Output the (x, y) coordinate of the center of the cell containing the given text.  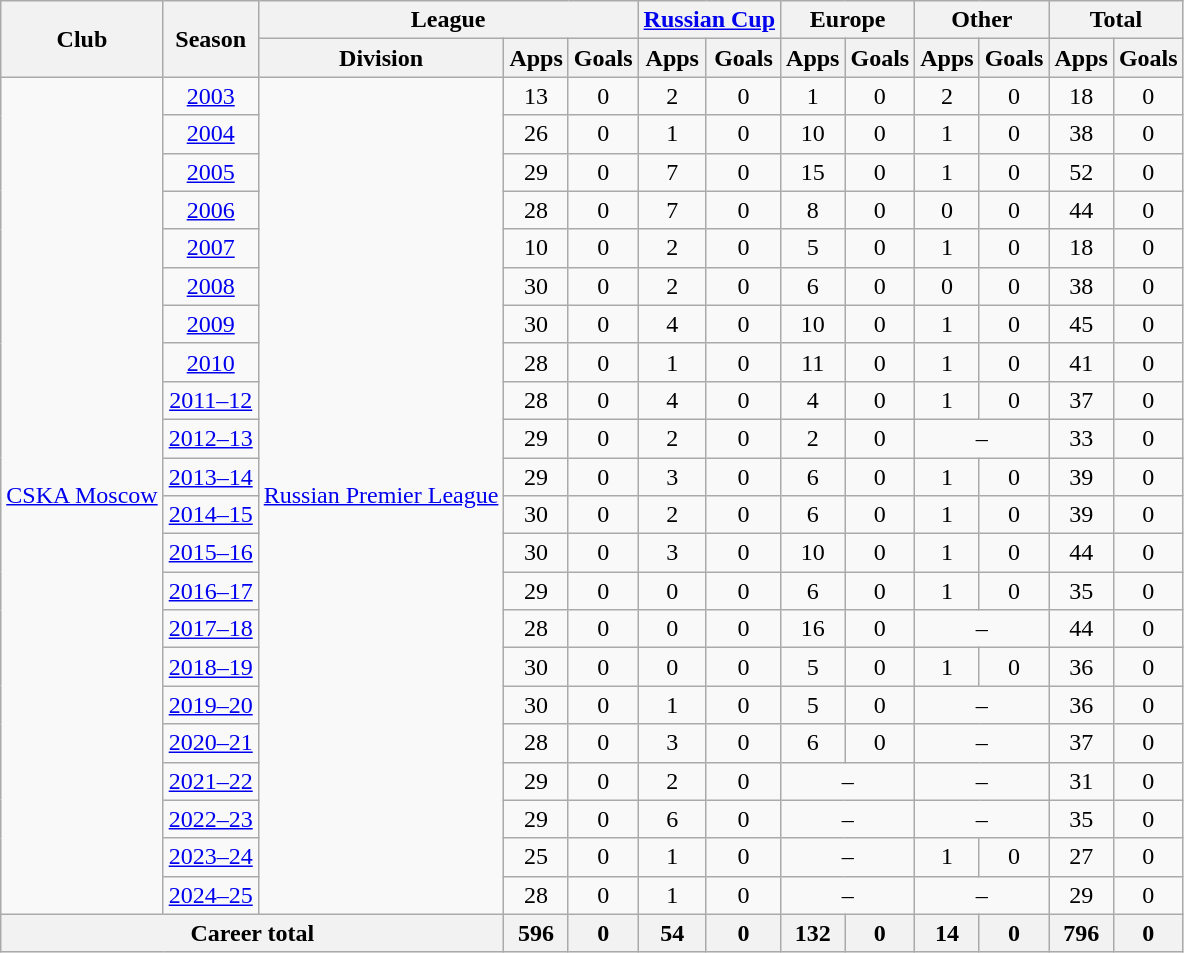
Russian Premier League (381, 496)
2015–16 (210, 553)
Career total (252, 933)
41 (1081, 362)
8 (813, 210)
2020–21 (210, 743)
2013–14 (210, 477)
45 (1081, 324)
2014–15 (210, 515)
2022–23 (210, 819)
2019–20 (210, 705)
15 (813, 172)
Division (381, 58)
Europe (848, 20)
2006 (210, 210)
14 (947, 933)
Season (210, 39)
Russian Cup (709, 20)
2005 (210, 172)
2017–18 (210, 629)
2016–17 (210, 591)
11 (813, 362)
2009 (210, 324)
27 (1081, 857)
2008 (210, 286)
54 (672, 933)
31 (1081, 781)
Club (82, 39)
52 (1081, 172)
16 (813, 629)
Other (982, 20)
CSKA Moscow (82, 496)
2018–19 (210, 667)
13 (536, 96)
2023–24 (210, 857)
26 (536, 134)
25 (536, 857)
2003 (210, 96)
2012–13 (210, 438)
2010 (210, 362)
596 (536, 933)
2011–12 (210, 400)
33 (1081, 438)
Total (1116, 20)
2024–25 (210, 895)
2021–22 (210, 781)
2007 (210, 248)
132 (813, 933)
796 (1081, 933)
League (448, 20)
2004 (210, 134)
